Return the [X, Y] coordinate for the center point of the cell that contains the specified text.  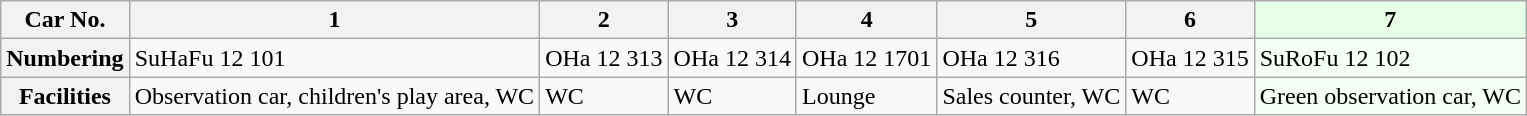
5 [1032, 20]
1 [334, 20]
Lounge [866, 96]
SuHaFu 12 101 [334, 58]
2 [604, 20]
OHa 12 316 [1032, 58]
Numbering [65, 58]
Sales counter, WC [1032, 96]
4 [866, 20]
Facilities [65, 96]
OHa 12 315 [1190, 58]
6 [1190, 20]
3 [732, 20]
OHa 12 313 [604, 58]
Green observation car, WC [1390, 96]
OHa 12 1701 [866, 58]
SuRoFu 12 102 [1390, 58]
7 [1390, 20]
OHa 12 314 [732, 58]
Car No. [65, 20]
Observation car, children's play area, WC [334, 96]
